Search for the cell housing the specified text and yield its [X, Y] center coordinate. 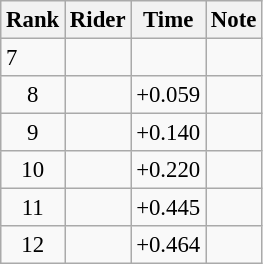
12 [33, 245]
+0.140 [168, 133]
Rank [33, 20]
+0.464 [168, 245]
Rider [98, 20]
Time [168, 20]
8 [33, 95]
9 [33, 133]
Note [234, 20]
11 [33, 208]
+0.059 [168, 95]
10 [33, 170]
+0.220 [168, 170]
7 [33, 58]
+0.445 [168, 208]
